Return the (x, y) coordinate for the center point of the cell that contains the specified text.  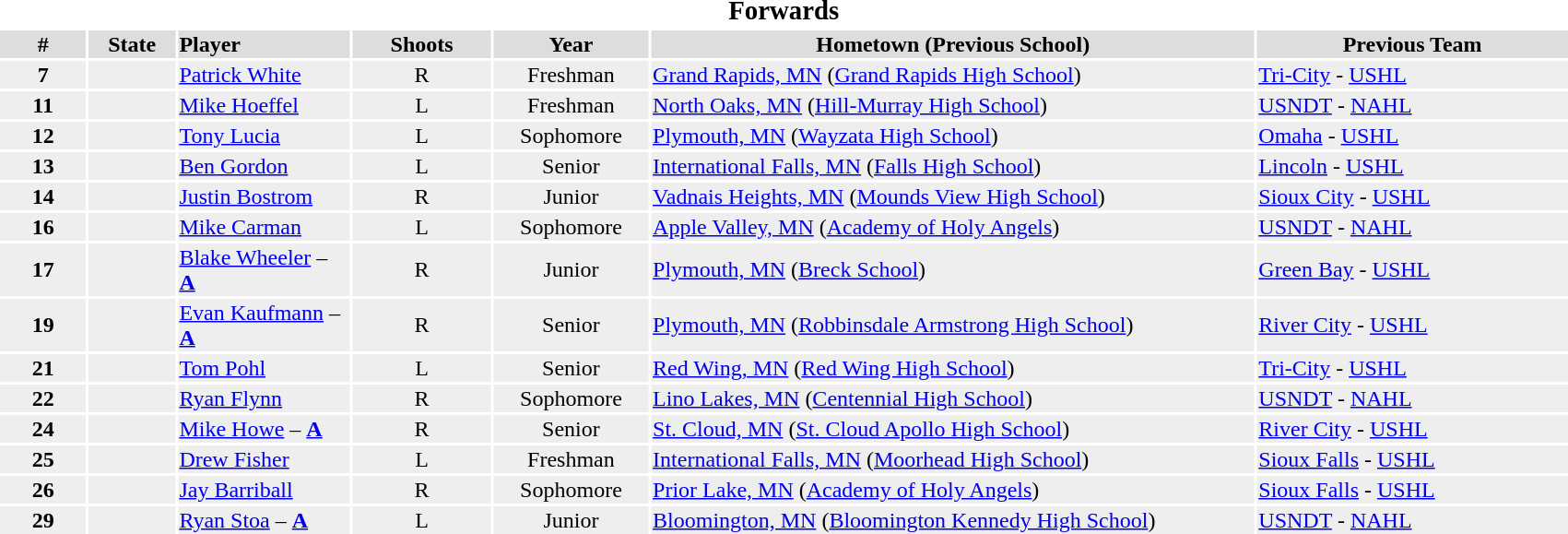
Red Wing, MN (Red Wing High School) (953, 368)
24 (42, 429)
Patrick White (264, 75)
Green Bay - USHL (1412, 269)
Hometown (Previous School) (953, 44)
25 (42, 459)
Mike Carman (264, 227)
Year (571, 44)
14 (42, 196)
16 (42, 227)
Ryan Flynn (264, 398)
Lino Lakes, MN (Centennial High School) (953, 398)
Drew Fisher (264, 459)
Plymouth, MN (Robbinsdale Armstrong High School) (953, 325)
7 (42, 75)
Shoots (422, 44)
26 (42, 490)
Bloomington, MN (Bloomington Kennedy High School) (953, 520)
Jay Barriball (264, 490)
St. Cloud, MN (St. Cloud Apollo High School) (953, 429)
Grand Rapids, MN (Grand Rapids High School) (953, 75)
Plymouth, MN (Wayzata High School) (953, 136)
Evan Kaufmann – A (264, 325)
Prior Lake, MN (Academy of Holy Angels) (953, 490)
29 (42, 520)
21 (42, 368)
17 (42, 269)
Lincoln - USHL (1412, 166)
Mike Hoeffel (264, 105)
Ryan Stoa – A (264, 520)
Sioux City - USHL (1412, 196)
Tony Lucia (264, 136)
13 (42, 166)
Previous Team (1412, 44)
22 (42, 398)
Mike Howe – A (264, 429)
North Oaks, MN (Hill-Murray High School) (953, 105)
International Falls, MN (Moorhead High School) (953, 459)
Ben Gordon (264, 166)
Justin Bostrom (264, 196)
12 (42, 136)
Vadnais Heights, MN (Mounds View High School) (953, 196)
Apple Valley, MN (Academy of Holy Angels) (953, 227)
Blake Wheeler – A (264, 269)
Plymouth, MN (Breck School) (953, 269)
Tom Pohl (264, 368)
# (42, 44)
Player (264, 44)
19 (42, 325)
11 (42, 105)
Omaha - USHL (1412, 136)
International Falls, MN (Falls High School) (953, 166)
State (131, 44)
